Determine the (x, y) coordinate at the center of the cell enclosing the given text.  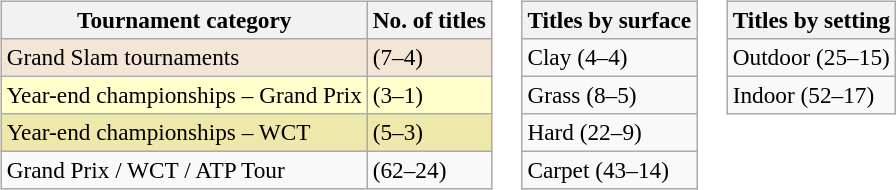
Hard (22–9) (610, 133)
(5–3) (429, 133)
Titles by setting (811, 20)
Tournament category (184, 20)
Grand Slam tournaments (184, 57)
(7–4) (429, 57)
Year-end championships – Grand Prix (184, 95)
Grand Prix / WCT / ATP Tour (184, 171)
Grass (8–5) (610, 95)
(3–1) (429, 95)
(62–24) (429, 171)
Indoor (52–17) (811, 95)
Outdoor (25–15) (811, 57)
Clay (4–4) (610, 57)
Titles by surface (610, 20)
No. of titles (429, 20)
Carpet (43–14) (610, 171)
Year-end championships – WCT (184, 133)
